Locate the cell with the specified text and output its (X, Y) center coordinate. 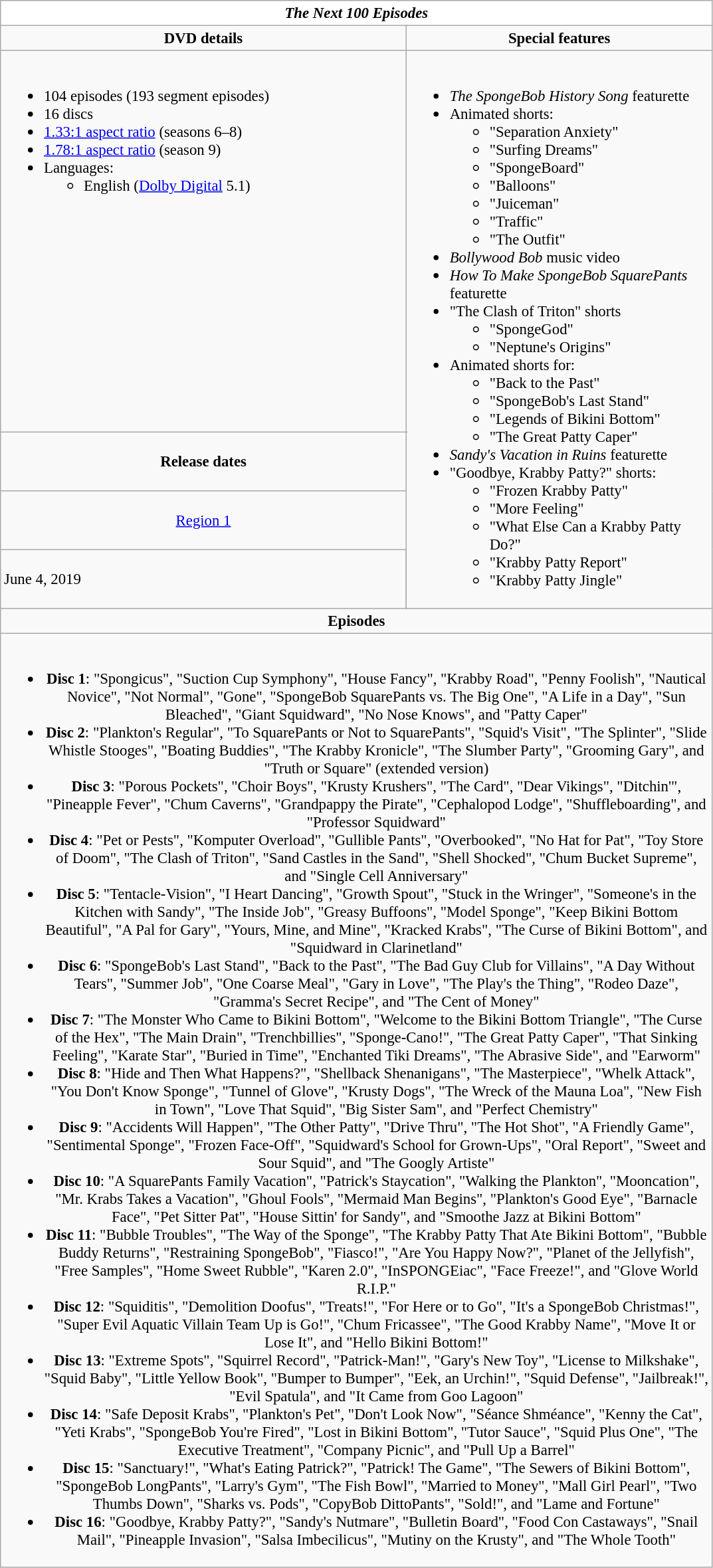
The Next 100 Episodes (356, 13)
June 4, 2019 (203, 579)
Episodes (356, 621)
DVD details (203, 39)
104 episodes (193 segment episodes)16 discs1.33:1 aspect ratio (seasons 6–8)1.78:1 aspect ratio (season 9)Languages:English (Dolby Digital 5.1) (203, 242)
Special features (560, 39)
Region 1 (203, 520)
Release dates (203, 462)
